Search for the cell housing the specified text and yield its [x, y] center coordinate. 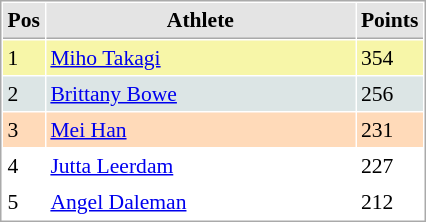
Jutta Leerdam [200, 165]
Miho Takagi [200, 57]
3 [24, 129]
354 [390, 57]
227 [390, 165]
Points [390, 21]
5 [24, 201]
Brittany Bowe [200, 93]
4 [24, 165]
Athlete [200, 21]
1 [24, 57]
Mei Han [200, 129]
2 [24, 93]
256 [390, 93]
Angel Daleman [200, 201]
Pos [24, 21]
212 [390, 201]
231 [390, 129]
